Find where the given text appears and provide that cell's center as (X, Y) coordinate. 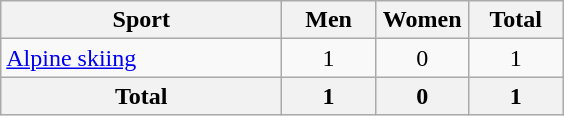
Sport (142, 20)
Alpine skiing (142, 58)
Women (422, 20)
Men (329, 20)
